Output the (X, Y) coordinate of the center of the cell containing the given text.  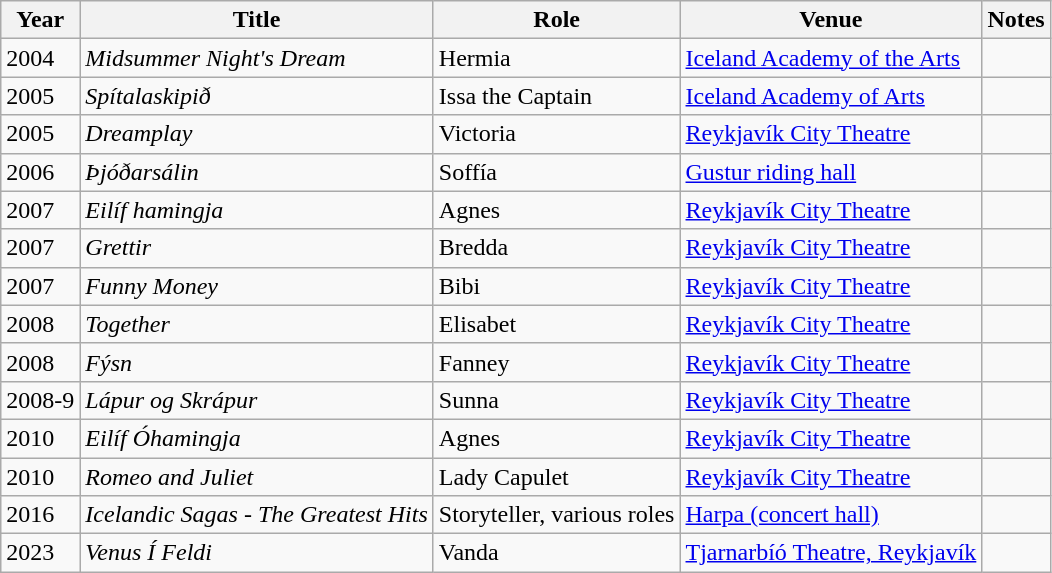
Fanney (556, 362)
2023 (40, 553)
2004 (40, 58)
Elisabet (556, 324)
2006 (40, 172)
Romeo and Juliet (256, 477)
Bibi (556, 286)
Dreamplay (256, 134)
Hermia (556, 58)
Sunna (556, 400)
Eilíf hamingja (256, 210)
Victoria (556, 134)
Vanda (556, 553)
Notes (1016, 20)
Role (556, 20)
Year (40, 20)
Iceland Academy of the Arts (831, 58)
2016 (40, 515)
Storyteller, various roles (556, 515)
Midsummer Night's Dream (256, 58)
Tjarnarbíó Theatre, Reykjavík (831, 553)
Spítalaskipið (256, 96)
Together (256, 324)
Grettir (256, 248)
2008-9 (40, 400)
Venus Í Feldi (256, 553)
Lady Capulet (556, 477)
Iceland Academy of Arts (831, 96)
Issa the Captain (556, 96)
Bredda (556, 248)
Lápur og Skrápur (256, 400)
Eilíf Óhamingja (256, 438)
Funny Money (256, 286)
Harpa (concert hall) (831, 515)
Soffía (556, 172)
Þjóðarsálin (256, 172)
Venue (831, 20)
Fýsn (256, 362)
Gustur riding hall (831, 172)
Title (256, 20)
Icelandic Sagas - The Greatest Hits (256, 515)
